Provide the [X, Y] coordinate of the cell's center where the given text is located.  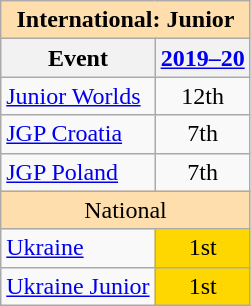
National [126, 210]
Ukraine [78, 248]
12th [202, 96]
International: Junior [126, 20]
2019–20 [202, 58]
Junior Worlds [78, 96]
JGP Croatia [78, 134]
Event [78, 58]
Ukraine Junior [78, 286]
JGP Poland [78, 172]
